Determine the [x, y] coordinate at the center of the cell enclosing the given text.  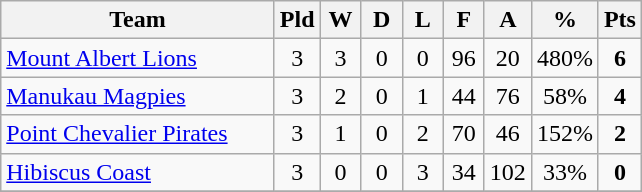
Manukau Magpies [138, 96]
33% [564, 172]
480% [564, 58]
70 [464, 134]
Pts [620, 20]
% [564, 20]
76 [508, 96]
46 [508, 134]
96 [464, 58]
Point Chevalier Pirates [138, 134]
Team [138, 20]
W [340, 20]
152% [564, 134]
Pld [297, 20]
20 [508, 58]
44 [464, 96]
L [422, 20]
D [382, 20]
4 [620, 96]
Hibiscus Coast [138, 172]
58% [564, 96]
A [508, 20]
34 [464, 172]
102 [508, 172]
6 [620, 58]
F [464, 20]
Mount Albert Lions [138, 58]
